Provide the [X, Y] coordinate of the cell's center where the given text is located.  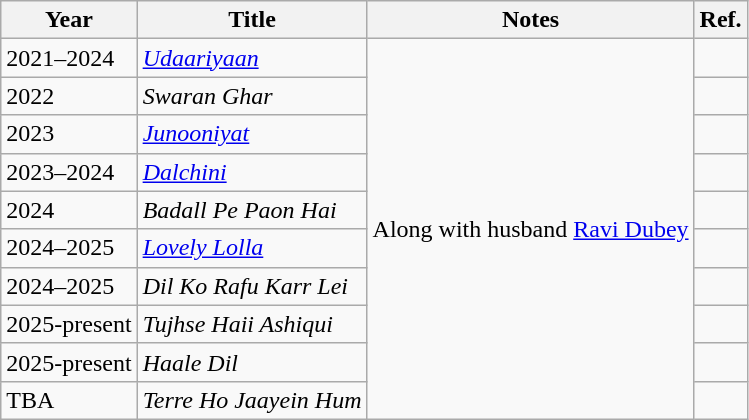
Dil Ko Rafu Karr Lei [252, 286]
Notes [530, 20]
2023–2024 [69, 172]
Along with husband Ravi Dubey [530, 230]
Year [69, 20]
Ref. [720, 20]
Lovely Lolla [252, 248]
Junooniyat [252, 134]
Tujhse Haii Ashiqui [252, 324]
Badall Pe Paon Hai [252, 210]
TBA [69, 400]
2022 [69, 96]
2024 [69, 210]
Swaran Ghar [252, 96]
2021–2024 [69, 58]
Dalchini [252, 172]
Haale Dil [252, 362]
2023 [69, 134]
Title [252, 20]
Terre Ho Jaayein Hum [252, 400]
Udaariyaan [252, 58]
